Locate the cell with the specified text and output its [x, y] center coordinate. 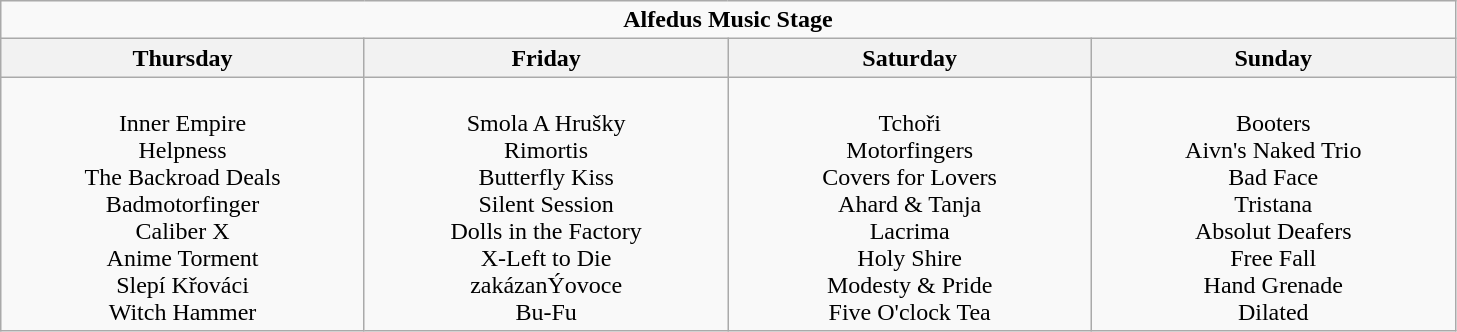
Saturday [910, 58]
Sunday [1273, 58]
Friday [546, 58]
Inner Empire Helpness The Backroad Deals Badmotorfinger Caliber X Anime Torment Slepí Křováci Witch Hammer [183, 204]
Tchoři Motorfingers Covers for Lovers Ahard & Tanja Lacrima Holy Shire Modesty & Pride Five O'clock Tea [910, 204]
Thursday [183, 58]
Booters Aivn's Naked Trio Bad Face Tristana Absolut Deafers Free Fall Hand Grenade Dilated [1273, 204]
Smola A Hrušky Rimortis Butterfly Kiss Silent Session Dolls in the Factory X-Left to Die zakázanÝovoce Bu-Fu [546, 204]
Alfedus Music Stage [728, 20]
